Scan for the cell matching the given text and deliver its (x, y) coordinate at center. 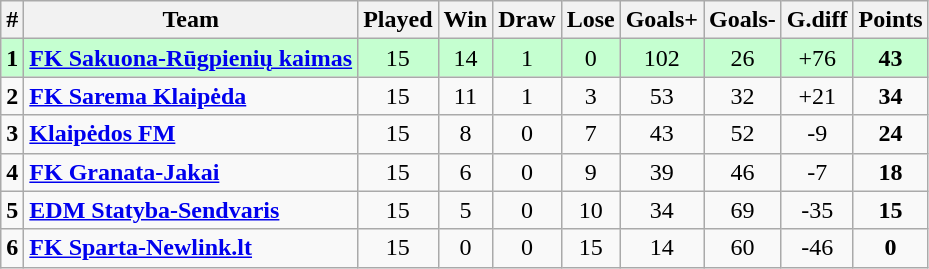
18 (890, 172)
Klaipėdos FM (191, 134)
Team (191, 20)
-7 (817, 172)
-35 (817, 210)
Goals+ (662, 20)
FK Sarema Klaipėda (191, 96)
39 (662, 172)
52 (743, 134)
11 (466, 96)
8 (466, 134)
FK Sakuona-Rūgpienių kaimas (191, 58)
FK Sparta-Newlink.lt (191, 248)
2 (12, 96)
Goals- (743, 20)
Points (890, 20)
Played (398, 20)
60 (743, 248)
26 (743, 58)
24 (890, 134)
46 (743, 172)
Draw (527, 20)
-46 (817, 248)
+76 (817, 58)
9 (590, 172)
53 (662, 96)
102 (662, 58)
Win (466, 20)
4 (12, 172)
# (12, 20)
G.diff (817, 20)
-9 (817, 134)
69 (743, 210)
10 (590, 210)
Lose (590, 20)
+21 (817, 96)
32 (743, 96)
7 (590, 134)
FK Granata-Jakai (191, 172)
EDM Statyba-Sendvaris (191, 210)
